Determine the (x, y) coordinate at the center of the cell enclosing the given text.  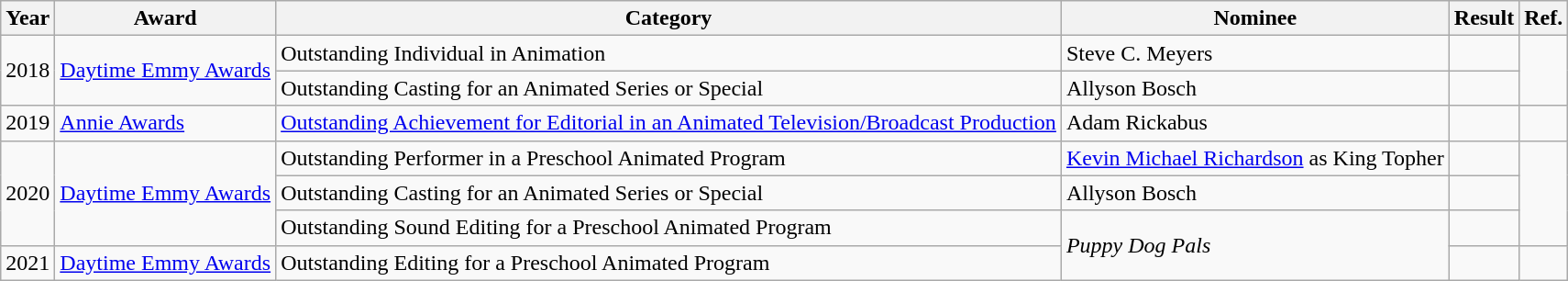
Ref. (1544, 18)
Steve C. Meyers (1254, 53)
Annie Awards (165, 123)
Award (165, 18)
Outstanding Individual in Animation (669, 53)
Outstanding Achievement for Editorial in an Animated Television/Broadcast Production (669, 123)
2019 (28, 123)
Kevin Michael Richardson as King Topher (1254, 158)
Nominee (1254, 18)
Outstanding Performer in a Preschool Animated Program (669, 158)
Puppy Dog Pals (1254, 245)
Result (1484, 18)
Adam Rickabus (1254, 123)
Outstanding Editing for a Preschool Animated Program (669, 263)
Category (669, 18)
Outstanding Sound Editing for a Preschool Animated Program (669, 228)
Year (28, 18)
2021 (28, 263)
2018 (28, 71)
2020 (28, 193)
